Scan for the cell matching the given text and deliver its (x, y) coordinate at center. 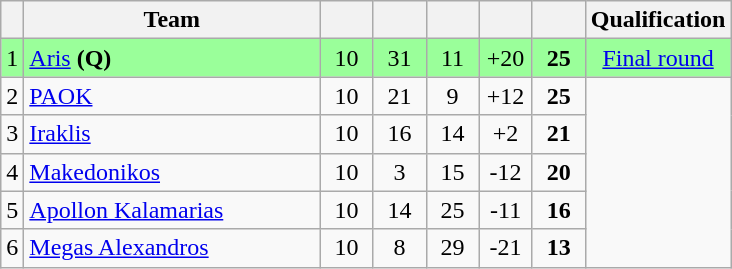
5 (12, 210)
Apollon Kalamarias (172, 210)
+2 (506, 134)
Iraklis (172, 134)
Final round (658, 58)
+12 (506, 96)
1 (12, 58)
PAOK (172, 96)
11 (452, 58)
13 (558, 248)
8 (400, 248)
15 (452, 172)
Aris (Q) (172, 58)
29 (452, 248)
9 (452, 96)
6 (12, 248)
31 (400, 58)
-21 (506, 248)
20 (558, 172)
-11 (506, 210)
Qualification (658, 20)
4 (12, 172)
Megas Alexandros (172, 248)
Team (172, 20)
-12 (506, 172)
+20 (506, 58)
Makedonikos (172, 172)
2 (12, 96)
